Find where the given text appears and provide that cell's center as (x, y) coordinate. 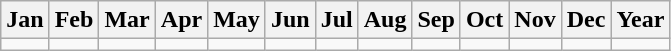
Jul (336, 20)
May (237, 20)
Jun (290, 20)
Year (640, 20)
Jan (25, 20)
Oct (484, 20)
Sep (436, 20)
Apr (181, 20)
Mar (127, 20)
Aug (385, 20)
Nov (535, 20)
Dec (586, 20)
Feb (74, 20)
